From the cell containing the given text, extract its center point as [X, Y] coordinate. 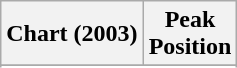
Chart (2003) [72, 34]
PeakPosition [190, 34]
